Output the [X, Y] coordinate of the center of the cell containing the given text.  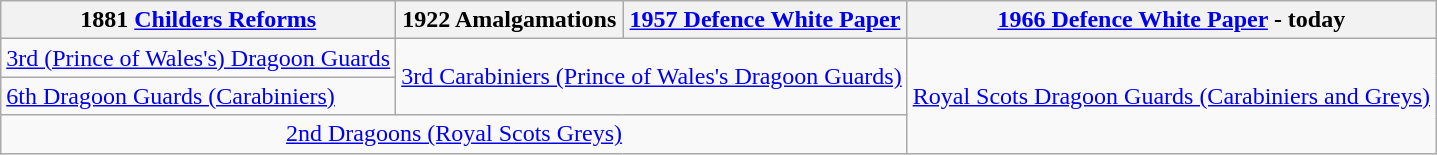
1881 Childers Reforms [198, 20]
3rd (Prince of Wales's) Dragoon Guards [198, 58]
1966 Defence White Paper - today [1171, 20]
6th Dragoon Guards (Carabiniers) [198, 96]
2nd Dragoons (Royal Scots Greys) [454, 134]
1922 Amalgamations [510, 20]
3rd Carabiniers (Prince of Wales's Dragoon Guards) [652, 77]
1957 Defence White Paper [765, 20]
Royal Scots Dragoon Guards (Carabiniers and Greys) [1171, 96]
